Identify which cell holds the provided text, then report its [X, Y] central coordinate. 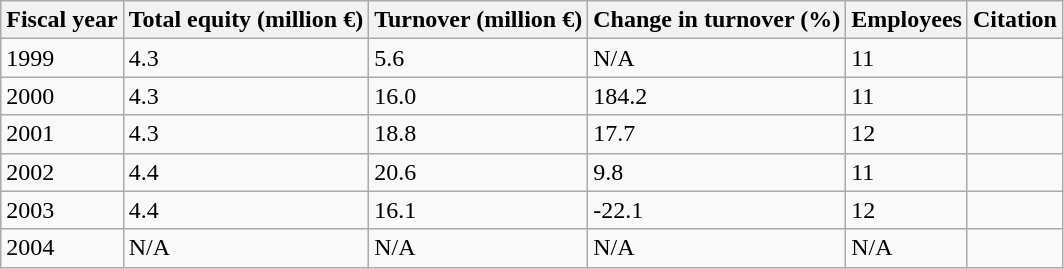
Total equity (million €) [246, 20]
Citation [1014, 20]
17.7 [717, 134]
2003 [62, 210]
2000 [62, 96]
Change in turnover (%) [717, 20]
Employees [907, 20]
1999 [62, 58]
-22.1 [717, 210]
16.1 [478, 210]
Turnover (million €) [478, 20]
16.0 [478, 96]
184.2 [717, 96]
5.6 [478, 58]
Fiscal year [62, 20]
20.6 [478, 172]
2002 [62, 172]
2004 [62, 248]
2001 [62, 134]
9.8 [717, 172]
18.8 [478, 134]
